Return the (X, Y) coordinate for the center point of the cell that contains the specified text.  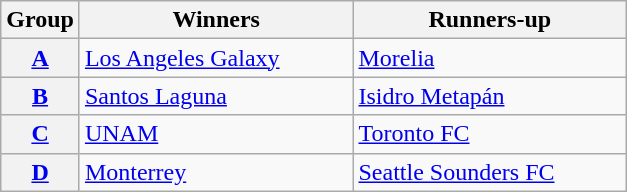
Isidro Metapán (490, 96)
Runners-up (490, 20)
D (40, 172)
Seattle Sounders FC (490, 172)
Monterrey (216, 172)
Los Angeles Galaxy (216, 58)
Winners (216, 20)
Morelia (490, 58)
C (40, 134)
A (40, 58)
Toronto FC (490, 134)
Group (40, 20)
B (40, 96)
Santos Laguna (216, 96)
UNAM (216, 134)
